For the text-containing cell, return its midpoint in [X, Y] coordinate format. 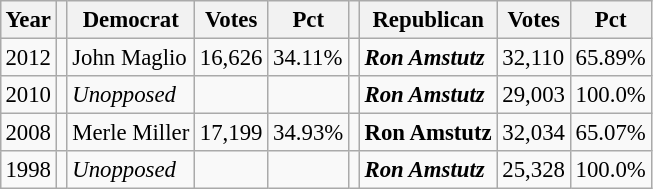
34.11% [308, 57]
17,199 [232, 133]
65.07% [610, 133]
65.89% [610, 57]
1998 [28, 170]
Republican [428, 20]
2010 [28, 95]
Year [28, 20]
John Maglio [131, 57]
25,328 [534, 170]
16,626 [232, 57]
34.93% [308, 133]
2008 [28, 133]
29,003 [534, 95]
2012 [28, 57]
Democrat [131, 20]
Merle Miller [131, 133]
32,110 [534, 57]
32,034 [534, 133]
